Pinpoint the cell where the given text exists, returning its (X, Y) midpoint coordinate. 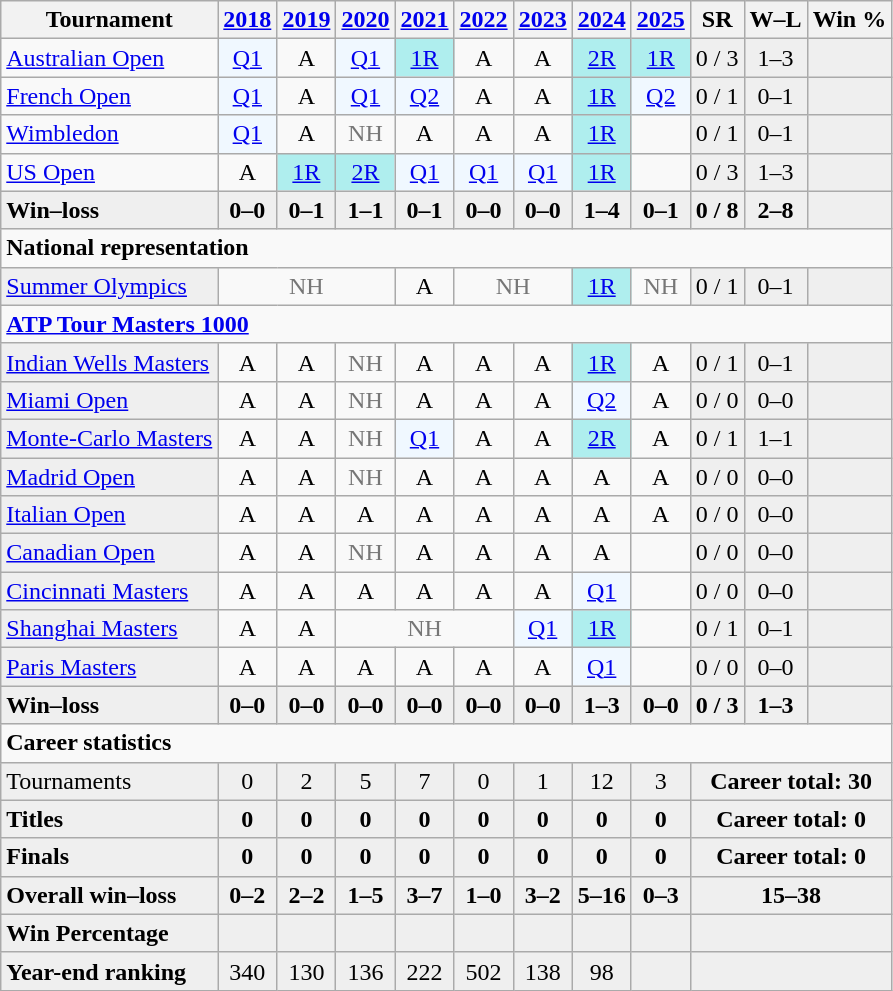
Win Percentage (110, 933)
12 (602, 781)
2020 (366, 20)
7 (424, 781)
Tournaments (110, 781)
Cincinnati Masters (110, 591)
W–L (776, 20)
Paris Masters (110, 667)
98 (602, 971)
130 (306, 971)
0 / 8 (717, 210)
2 (306, 781)
2023 (542, 20)
2–2 (306, 895)
136 (366, 971)
US Open (110, 172)
5 (366, 781)
Titles (110, 819)
138 (542, 971)
0–3 (660, 895)
Finals (110, 857)
15–38 (790, 895)
Year-end ranking (110, 971)
2021 (424, 20)
French Open (110, 96)
2022 (484, 20)
ATP Tour Masters 1000 (446, 324)
Monte-Carlo Masters (110, 438)
2–8 (776, 210)
1–5 (366, 895)
2018 (248, 20)
Summer Olympics (110, 286)
Australian Open (110, 58)
National representation (446, 248)
502 (484, 971)
1–0 (484, 895)
Italian Open (110, 515)
2025 (660, 20)
SR (717, 20)
3–2 (542, 895)
Overall win–loss (110, 895)
Miami Open (110, 400)
340 (248, 971)
0–2 (248, 895)
1–4 (602, 210)
2024 (602, 20)
222 (424, 971)
Shanghai Masters (110, 629)
Indian Wells Masters (110, 362)
3–7 (424, 895)
Win % (850, 20)
Career total: 30 (790, 781)
1 (542, 781)
Wimbledon (110, 134)
5–16 (602, 895)
Madrid Open (110, 477)
3 (660, 781)
Canadian Open (110, 553)
Career statistics (446, 743)
2019 (306, 20)
Tournament (110, 20)
